Pinpoint the cell where the given text exists, returning its [x, y] midpoint coordinate. 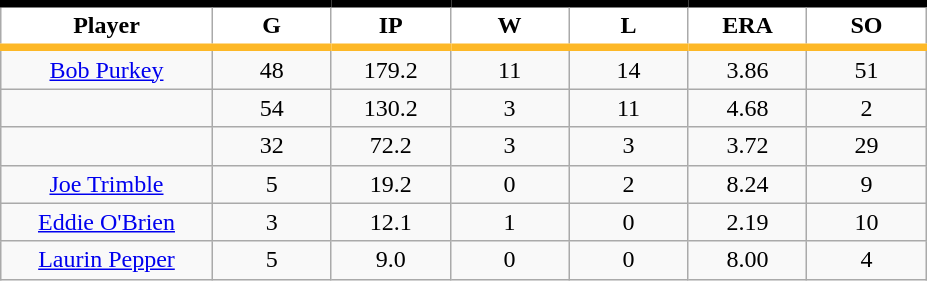
G [272, 26]
2.19 [748, 222]
51 [866, 68]
8.00 [748, 260]
32 [272, 146]
10 [866, 222]
SO [866, 26]
3.72 [748, 146]
14 [628, 68]
Bob Purkey [106, 68]
130.2 [390, 108]
9.0 [390, 260]
12.1 [390, 222]
72.2 [390, 146]
54 [272, 108]
179.2 [390, 68]
L [628, 26]
IP [390, 26]
19.2 [390, 184]
ERA [748, 26]
Eddie O'Brien [106, 222]
1 [510, 222]
48 [272, 68]
Player [106, 26]
8.24 [748, 184]
4.68 [748, 108]
9 [866, 184]
29 [866, 146]
Joe Trimble [106, 184]
4 [866, 260]
W [510, 26]
3.86 [748, 68]
Laurin Pepper [106, 260]
